Scan for the cell matching the given text and deliver its [x, y] coordinate at center. 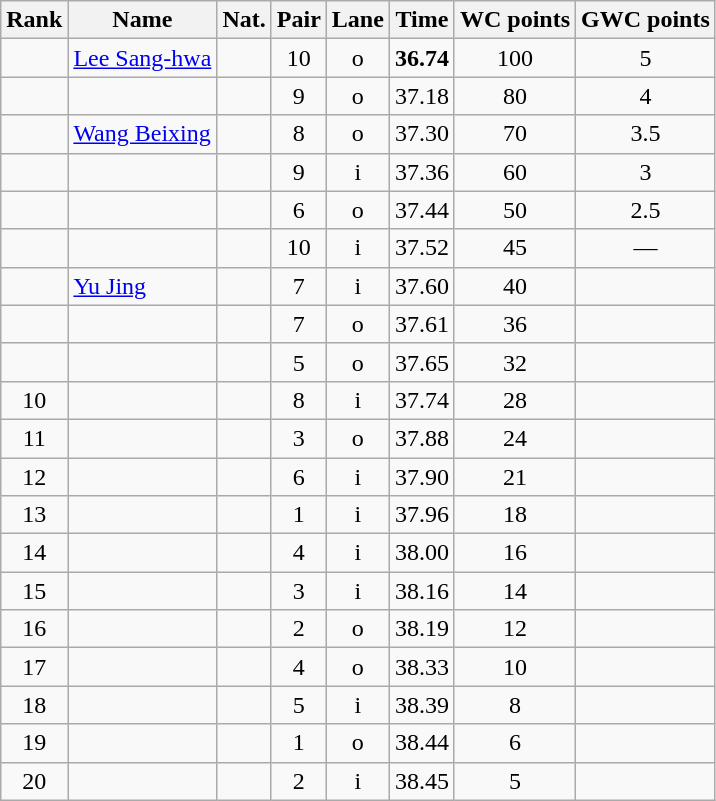
37.44 [422, 210]
38.39 [422, 705]
70 [514, 134]
36.74 [422, 58]
32 [514, 362]
21 [514, 477]
24 [514, 438]
50 [514, 210]
60 [514, 172]
38.19 [422, 629]
37.61 [422, 324]
20 [34, 781]
WC points [514, 20]
GWC points [646, 20]
Lane [358, 20]
Nat. [244, 20]
15 [34, 591]
2.5 [646, 210]
13 [34, 515]
Yu Jing [142, 286]
— [646, 248]
45 [514, 248]
37.74 [422, 400]
37.96 [422, 515]
37.18 [422, 96]
3.5 [646, 134]
38.44 [422, 743]
37.88 [422, 438]
36 [514, 324]
Wang Beixing [142, 134]
37.65 [422, 362]
100 [514, 58]
38.00 [422, 553]
38.16 [422, 591]
38.45 [422, 781]
11 [34, 438]
38.33 [422, 667]
37.36 [422, 172]
Pair [298, 20]
Lee Sang-hwa [142, 58]
40 [514, 286]
37.30 [422, 134]
37.60 [422, 286]
Name [142, 20]
19 [34, 743]
Time [422, 20]
Rank [34, 20]
37.52 [422, 248]
80 [514, 96]
37.90 [422, 477]
28 [514, 400]
17 [34, 667]
